Locate the cell with the specified text and output its [x, y] center coordinate. 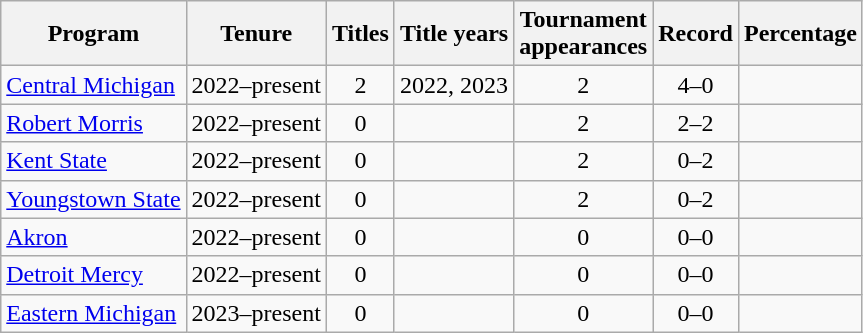
Robert Morris [94, 123]
Detroit Mercy [94, 275]
Kent State [94, 161]
Title years [454, 34]
2023–present [256, 313]
Record [696, 34]
Tenure [256, 34]
2–2 [696, 123]
Titles [360, 34]
2022, 2023 [454, 85]
Youngstown State [94, 199]
Akron [94, 237]
Percentage [800, 34]
Eastern Michigan [94, 313]
4–0 [696, 85]
Tournamentappearances [584, 34]
Program [94, 34]
Central Michigan [94, 85]
